Return (X, Y) of the center of cell containing provided text 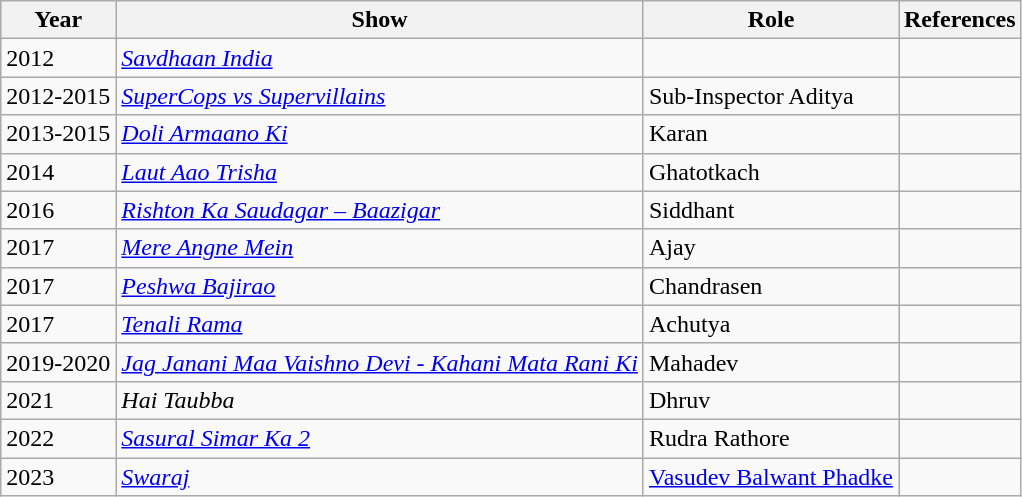
Karan (770, 134)
Dhruv (770, 400)
Savdhaan India (380, 58)
Doli Armaano Ki (380, 134)
Mere Angne Mein (380, 248)
Swaraj (380, 477)
Vasudev Balwant Phadke (770, 477)
2012 (58, 58)
SuperCops vs Supervillains (380, 96)
Tenali Rama (380, 324)
2014 (58, 172)
2019-2020 (58, 362)
2022 (58, 438)
Sasural Simar Ka 2 (380, 438)
2021 (58, 400)
Sub-Inspector Aditya (770, 96)
Siddhant (770, 210)
2016 (58, 210)
Achutya (770, 324)
Show (380, 20)
Rudra Rathore (770, 438)
Chandrasen (770, 286)
2012-2015 (58, 96)
Mahadev (770, 362)
Ajay (770, 248)
Role (770, 20)
References (960, 20)
Year (58, 20)
Hai Taubba (380, 400)
2013-2015 (58, 134)
2023 (58, 477)
Ghatotkach (770, 172)
Laut Aao Trisha (380, 172)
Rishton Ka Saudagar – Baazigar (380, 210)
Peshwa Bajirao (380, 286)
Jag Janani Maa Vaishno Devi - Kahani Mata Rani Ki (380, 362)
